Return (X, Y) of the center of cell containing provided text 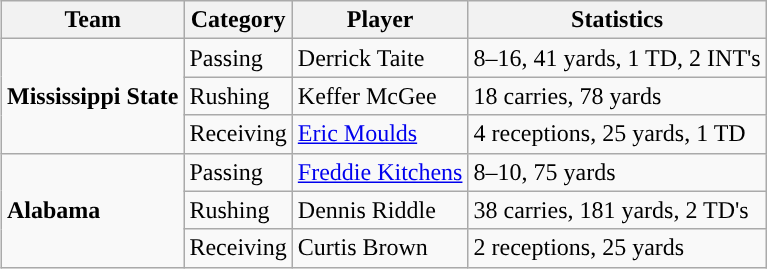
Statistics (617, 20)
18 carries, 78 yards (617, 96)
Curtis Brown (380, 248)
Keffer McGee (380, 96)
38 carries, 181 yards, 2 TD's (617, 210)
Category (238, 20)
Player (380, 20)
Mississippi State (92, 96)
2 receptions, 25 yards (617, 248)
8–16, 41 yards, 1 TD, 2 INT's (617, 58)
Alabama (92, 210)
Team (92, 20)
Freddie Kitchens (380, 172)
Eric Moulds (380, 134)
4 receptions, 25 yards, 1 TD (617, 134)
Dennis Riddle (380, 210)
8–10, 75 yards (617, 172)
Derrick Taite (380, 58)
